From the cell containing the given text, extract its center point as (x, y) coordinate. 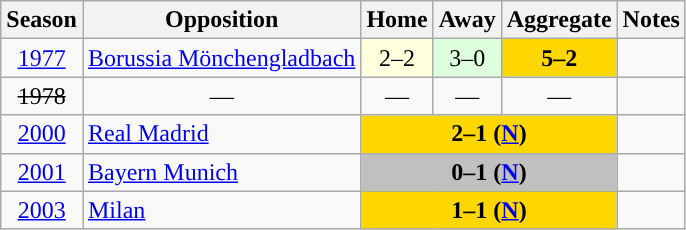
Season (42, 20)
Aggregate (559, 20)
5–2 (559, 58)
Real Madrid (221, 134)
1977 (42, 58)
Opposition (221, 20)
2000 (42, 134)
2–1 (N) (489, 134)
2001 (42, 172)
1–1 (N) (489, 210)
Away (467, 20)
3–0 (467, 58)
Notes (651, 20)
Bayern Munich (221, 172)
1978 (42, 96)
Borussia Mönchengladbach (221, 58)
Home (397, 20)
2–2 (397, 58)
2003 (42, 210)
Milan (221, 210)
0–1 (N) (489, 172)
